Determine the [x, y] coordinate at the center of the cell enclosing the given text.  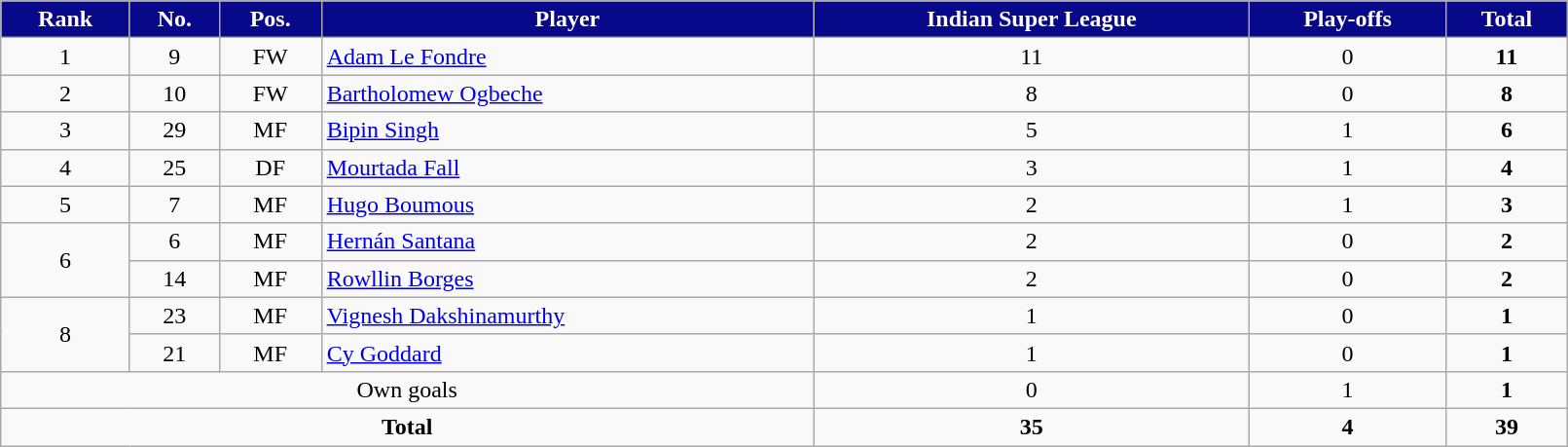
Own goals [407, 390]
Adam Le Fondre [566, 56]
29 [174, 130]
Hernán Santana [566, 242]
21 [174, 353]
Pos. [271, 19]
Vignesh Dakshinamurthy [566, 316]
10 [174, 93]
25 [174, 168]
14 [174, 279]
Hugo Boumous [566, 205]
Bartholomew Ogbeche [566, 93]
Mourtada Fall [566, 168]
Bipin Singh [566, 130]
DF [271, 168]
Player [566, 19]
Cy Goddard [566, 353]
23 [174, 316]
Rank [66, 19]
35 [1032, 427]
Play-offs [1347, 19]
39 [1507, 427]
No. [174, 19]
Indian Super League [1032, 19]
Rowllin Borges [566, 279]
9 [174, 56]
7 [174, 205]
